Search for the cell housing the specified text and yield its (x, y) center coordinate. 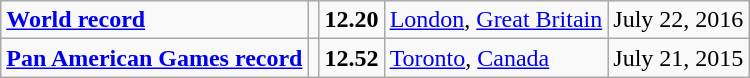
World record (154, 20)
Pan American Games record (154, 58)
London, Great Britain (496, 20)
12.52 (352, 58)
Toronto, Canada (496, 58)
July 21, 2015 (678, 58)
July 22, 2016 (678, 20)
12.20 (352, 20)
